From the cell containing the given text, extract its center point as (X, Y) coordinate. 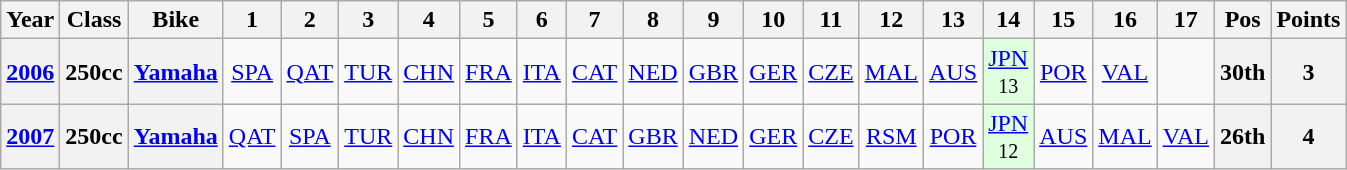
12 (891, 20)
14 (1008, 20)
11 (831, 20)
17 (1186, 20)
RSM (891, 136)
Year (30, 20)
JPN12 (1008, 136)
6 (542, 20)
15 (1064, 20)
9 (713, 20)
5 (489, 20)
10 (774, 20)
2007 (30, 136)
30th (1242, 72)
Class (94, 20)
Bike (176, 20)
Pos (1242, 20)
13 (954, 20)
8 (653, 20)
JPN13 (1008, 72)
2006 (30, 72)
Points (1308, 20)
7 (594, 20)
1 (252, 20)
16 (1125, 20)
2 (310, 20)
26th (1242, 136)
